Search for the cell housing the specified text and yield its [x, y] center coordinate. 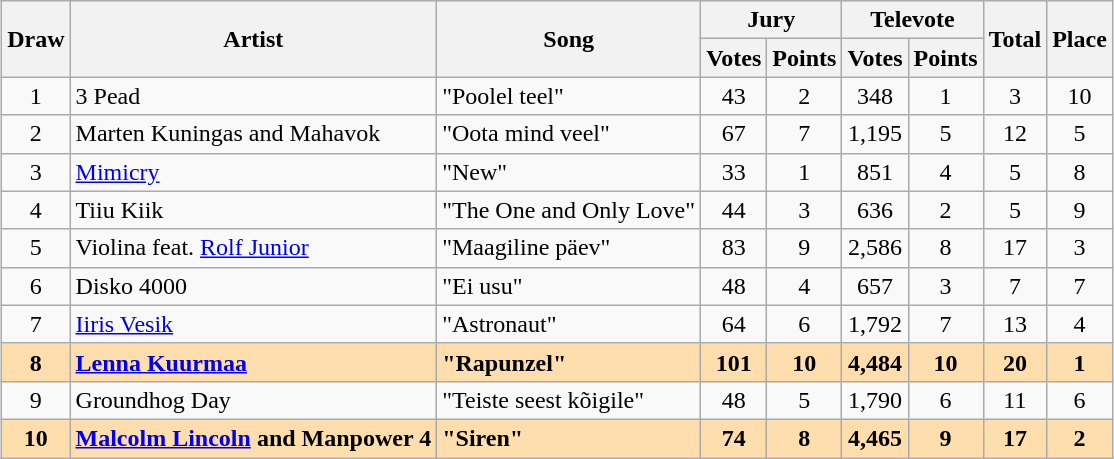
Tiiu Kiik [254, 210]
3 Pead [254, 96]
"Oota mind veel" [569, 134]
101 [734, 362]
83 [734, 248]
Place [1080, 39]
Groundhog Day [254, 400]
"Ei usu" [569, 286]
"Poolel teel" [569, 96]
636 [875, 210]
Mimicry [254, 172]
Televote [912, 20]
"Maagiline päev" [569, 248]
Artist [254, 39]
4,484 [875, 362]
1,195 [875, 134]
44 [734, 210]
851 [875, 172]
43 [734, 96]
2,586 [875, 248]
Total [1015, 39]
"Siren" [569, 438]
13 [1015, 324]
Draw [36, 39]
"Teiste seest kõigile" [569, 400]
657 [875, 286]
Marten Kuningas and Mahavok [254, 134]
Disko 4000 [254, 286]
1,790 [875, 400]
Malcolm Lincoln and Manpower 4 [254, 438]
1,792 [875, 324]
64 [734, 324]
11 [1015, 400]
Iiris Vesik [254, 324]
4,465 [875, 438]
Jury [772, 20]
33 [734, 172]
"New" [569, 172]
"The One and Only Love" [569, 210]
Violina feat. Rolf Junior [254, 248]
74 [734, 438]
Song [569, 39]
20 [1015, 362]
348 [875, 96]
12 [1015, 134]
67 [734, 134]
"Astronaut" [569, 324]
"Rapunzel" [569, 362]
Lenna Kuurmaa [254, 362]
